Scan for the cell matching the given text and deliver its [X, Y] coordinate at center. 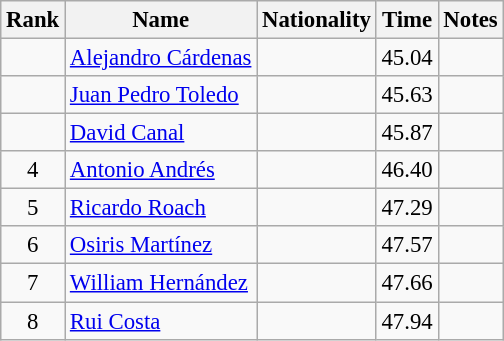
4 [33, 170]
Time [407, 20]
Alejandro Cárdenas [161, 58]
Notes [470, 20]
5 [33, 208]
7 [33, 283]
6 [33, 245]
William Hernández [161, 283]
47.29 [407, 208]
Rui Costa [161, 321]
Antonio Andrés [161, 170]
47.66 [407, 283]
45.04 [407, 58]
46.40 [407, 170]
David Canal [161, 133]
Ricardo Roach [161, 208]
47.94 [407, 321]
45.63 [407, 95]
Nationality [316, 20]
45.87 [407, 133]
Osiris Martínez [161, 245]
Rank [33, 20]
47.57 [407, 245]
Name [161, 20]
Juan Pedro Toledo [161, 95]
8 [33, 321]
